Pinpoint the cell where the given text exists, returning its [x, y] midpoint coordinate. 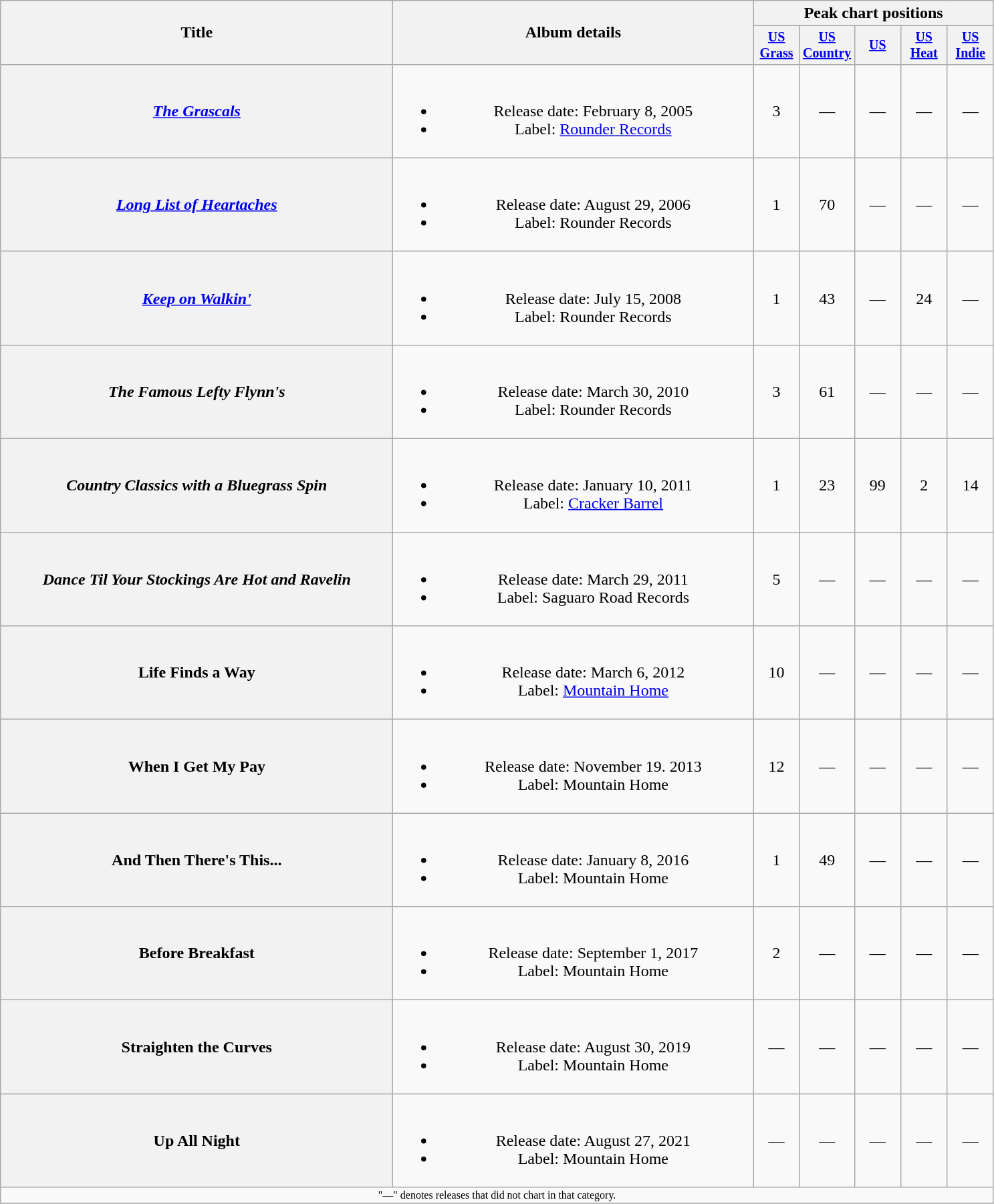
99 [877, 486]
Before Breakfast [197, 953]
43 [827, 298]
12 [777, 766]
Release date: January 8, 2016Label: Mountain Home [574, 860]
Dance Til Your Stockings Are Hot and Ravelin [197, 579]
Album details [574, 33]
And Then There's This... [197, 860]
US [877, 45]
Release date: March 6, 2012Label: Mountain Home [574, 673]
61 [827, 392]
Country Classics with a Bluegrass Spin [197, 486]
Keep on Walkin' [197, 298]
Title [197, 33]
US Indie [971, 45]
Life Finds a Way [197, 673]
"—" denotes releases that did not chart in that category. [497, 1195]
49 [827, 860]
Peak chart positions [874, 13]
The Grascals [197, 111]
Long List of Heartaches [197, 204]
Up All Night [197, 1141]
23 [827, 486]
US Grass [777, 45]
10 [777, 673]
Straighten the Curves [197, 1047]
Release date: February 8, 2005Label: Rounder Records [574, 111]
US Country [827, 45]
US Heat [924, 45]
14 [971, 486]
Release date: August 30, 2019Label: Mountain Home [574, 1047]
Release date: August 27, 2021Label: Mountain Home [574, 1141]
70 [827, 204]
5 [777, 579]
24 [924, 298]
Release date: September 1, 2017Label: Mountain Home [574, 953]
Release date: March 29, 2011Label: Saguaro Road Records [574, 579]
Release date: July 15, 2008Label: Rounder Records [574, 298]
Release date: August 29, 2006Label: Rounder Records [574, 204]
Release date: January 10, 2011Label: Cracker Barrel [574, 486]
Release date: November 19. 2013Label: Mountain Home [574, 766]
When I Get My Pay [197, 766]
Release date: March 30, 2010Label: Rounder Records [574, 392]
The Famous Lefty Flynn's [197, 392]
